Pinpoint the cell where the given text exists, returning its [X, Y] midpoint coordinate. 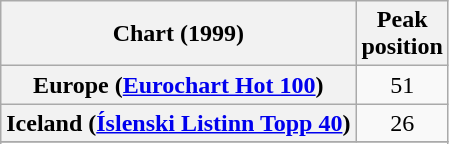
26 [402, 123]
51 [402, 85]
Chart (1999) [178, 34]
Peakposition [402, 34]
Iceland (Íslenski Listinn Topp 40) [178, 123]
Europe (Eurochart Hot 100) [178, 85]
